Capture the cell that displays the provided text and extract its (x, y) central coordinate. 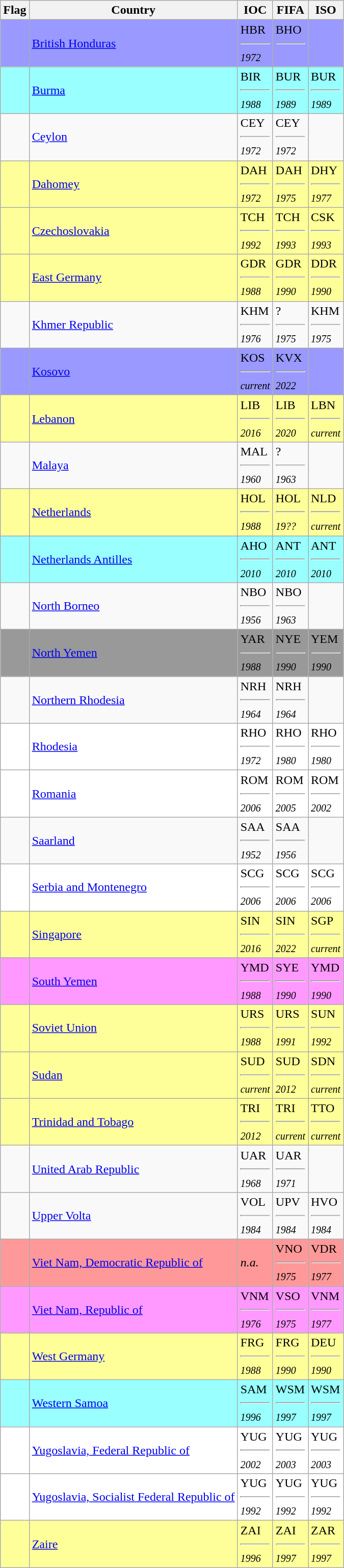
AHO2010 (255, 559)
Ceylon (134, 137)
British Honduras (134, 43)
MAL1960 (255, 465)
DEU1990 (325, 1357)
Western Samoa (134, 1403)
SAA1952 (255, 841)
KOScurrent (255, 371)
YMD1990 (325, 981)
SGPcurrent (325, 934)
DHY1977 (325, 184)
Dahomey (134, 184)
TTOcurrent (325, 1122)
North Yemen (134, 653)
United Arab Republic (134, 1169)
Country (134, 10)
Kosovo (134, 371)
VOL1984 (255, 1215)
Northern Rhodesia (134, 700)
Khmer Republic (134, 325)
Romania (134, 794)
SIN2022 (290, 934)
LIB2020 (290, 418)
ROM2002 (325, 794)
SYE1990 (290, 981)
Netherlands Antilles (134, 559)
North Borneo (134, 606)
DAH1972 (255, 184)
Singapore (134, 934)
Lebanon (134, 418)
n.a. (255, 1262)
LIB2016 (255, 418)
TRI2012 (255, 1122)
VSO1975 (290, 1309)
ROM2006 (255, 794)
FRG1988 (255, 1357)
SDNcurrent (325, 1075)
ISO (325, 10)
Viet Nam, Republic of (134, 1309)
UAR1971 (290, 1169)
YEM1990 (325, 653)
Saarland (134, 841)
VNM1976 (255, 1309)
UAR1968 (255, 1169)
SUD2012 (290, 1075)
East Germany (134, 278)
URS1988 (255, 1028)
CSK1993 (325, 231)
NBO1956 (255, 606)
YAR1988 (255, 653)
ROM2005 (290, 794)
TCH1993 (290, 231)
Yugoslavia, Federal Republic of (134, 1450)
FIFA (290, 10)
VNO1975 (290, 1262)
DDR1990 (325, 278)
Zaire (134, 1544)
Upper Volta (134, 1215)
HVO1984 (325, 1215)
Viet Nam, Democratic Republic of (134, 1262)
BIR1988 (255, 90)
Soviet Union (134, 1028)
Rhodesia (134, 747)
West Germany (134, 1357)
NBO1963 (290, 606)
BHO (290, 43)
Czechoslovakia (134, 231)
Serbia and Montenegro (134, 887)
ZAR1997 (325, 1544)
South Yemen (134, 981)
YMD1988 (255, 981)
Trinidad and Tobago (134, 1122)
KVX2022 (290, 371)
FRG1990 (290, 1357)
HOL19?? (290, 512)
GDR1988 (255, 278)
DAH1975 (290, 184)
RHO1972 (255, 747)
SAA1956 (290, 841)
HOL1988 (255, 512)
VDR1977 (325, 1262)
TRIcurrent (290, 1122)
SUDcurrent (255, 1075)
?1975 (290, 325)
SIN2016 (255, 934)
ZAI1997 (290, 1544)
?1963 (290, 465)
VNM1977 (325, 1309)
Yugoslavia, Socialist Federal Republic of (134, 1497)
LBNcurrent (325, 418)
Sudan (134, 1075)
Malaya (134, 465)
IOC (255, 10)
NLDcurrent (325, 512)
NYE1990 (290, 653)
SUN1992 (325, 1028)
Netherlands (134, 512)
YUG2002 (255, 1450)
GDR1990 (290, 278)
URS1991 (290, 1028)
KHM1976 (255, 325)
HBR1972 (255, 43)
ZAI1996 (255, 1544)
KHM1975 (325, 325)
TCH1992 (255, 231)
SAM1996 (255, 1403)
Flag (15, 10)
Burma (134, 90)
UPV1984 (290, 1215)
